Detect which cell encompasses the target text, then output its (X, Y) center coordinate. 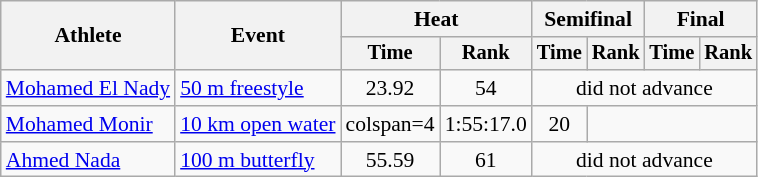
10 km open water (258, 124)
Mohamed El Nady (88, 88)
Event (258, 36)
Semifinal (588, 19)
Final (700, 19)
colspan=4 (390, 124)
54 (486, 88)
23.92 (390, 88)
Athlete (88, 36)
Mohamed Monir (88, 124)
Heat (436, 19)
50 m freestyle (258, 88)
1:55:17.0 (486, 124)
did not advance (644, 88)
20 (560, 124)
